Return [x, y] of the center of cell containing provided text 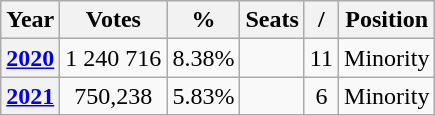
8.38% [204, 58]
% [204, 20]
Seats [272, 20]
Position [387, 20]
5.83% [204, 96]
2020 [30, 58]
Year [30, 20]
/ [321, 20]
1 240 716 [114, 58]
6 [321, 96]
2021 [30, 96]
750,238 [114, 96]
11 [321, 58]
Votes [114, 20]
